Return the [x, y] coordinate for the center point of the cell that contains the specified text.  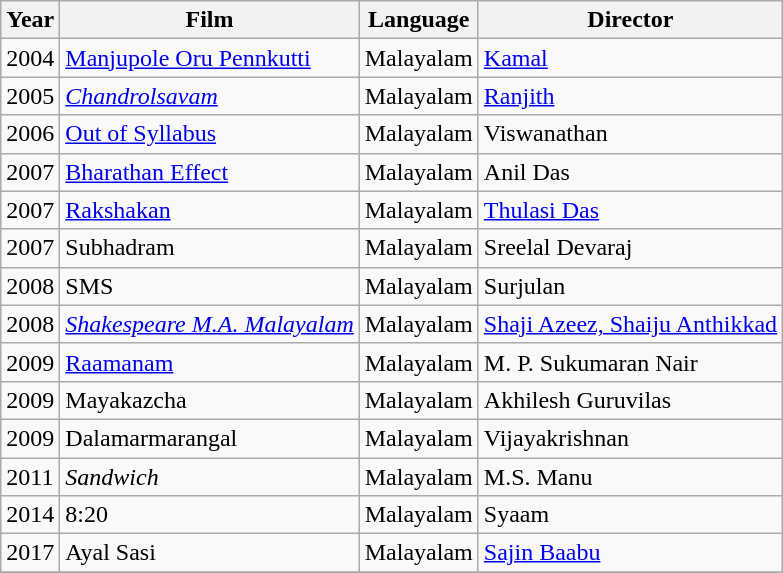
SMS [210, 286]
Director [630, 20]
8:20 [210, 515]
Chandrolsavam [210, 96]
M.S. Manu [630, 477]
Bharathan Effect [210, 172]
Raamanam [210, 362]
Viswanathan [630, 134]
Subhadram [210, 248]
Language [418, 20]
2017 [30, 553]
Out of Syllabus [210, 134]
2005 [30, 96]
Dalamarmarangal [210, 438]
2006 [30, 134]
Anil Das [630, 172]
Sandwich [210, 477]
Vijayakrishnan [630, 438]
Surjulan [630, 286]
Akhilesh Guruvilas [630, 400]
Sajin Baabu [630, 553]
Kamal [630, 58]
Film [210, 20]
Rakshakan [210, 210]
Shakespeare M.A. Malayalam [210, 324]
M. P. Sukumaran Nair [630, 362]
Mayakazcha [210, 400]
Thulasi Das [630, 210]
2004 [30, 58]
2014 [30, 515]
Syaam [630, 515]
Manjupole Oru Pennkutti [210, 58]
Year [30, 20]
Sreelal Devaraj [630, 248]
2011 [30, 477]
Ranjith [630, 96]
Shaji Azeez, Shaiju Anthikkad [630, 324]
Ayal Sasi [210, 553]
